Detect which cell encompasses the target text, then output its [x, y] center coordinate. 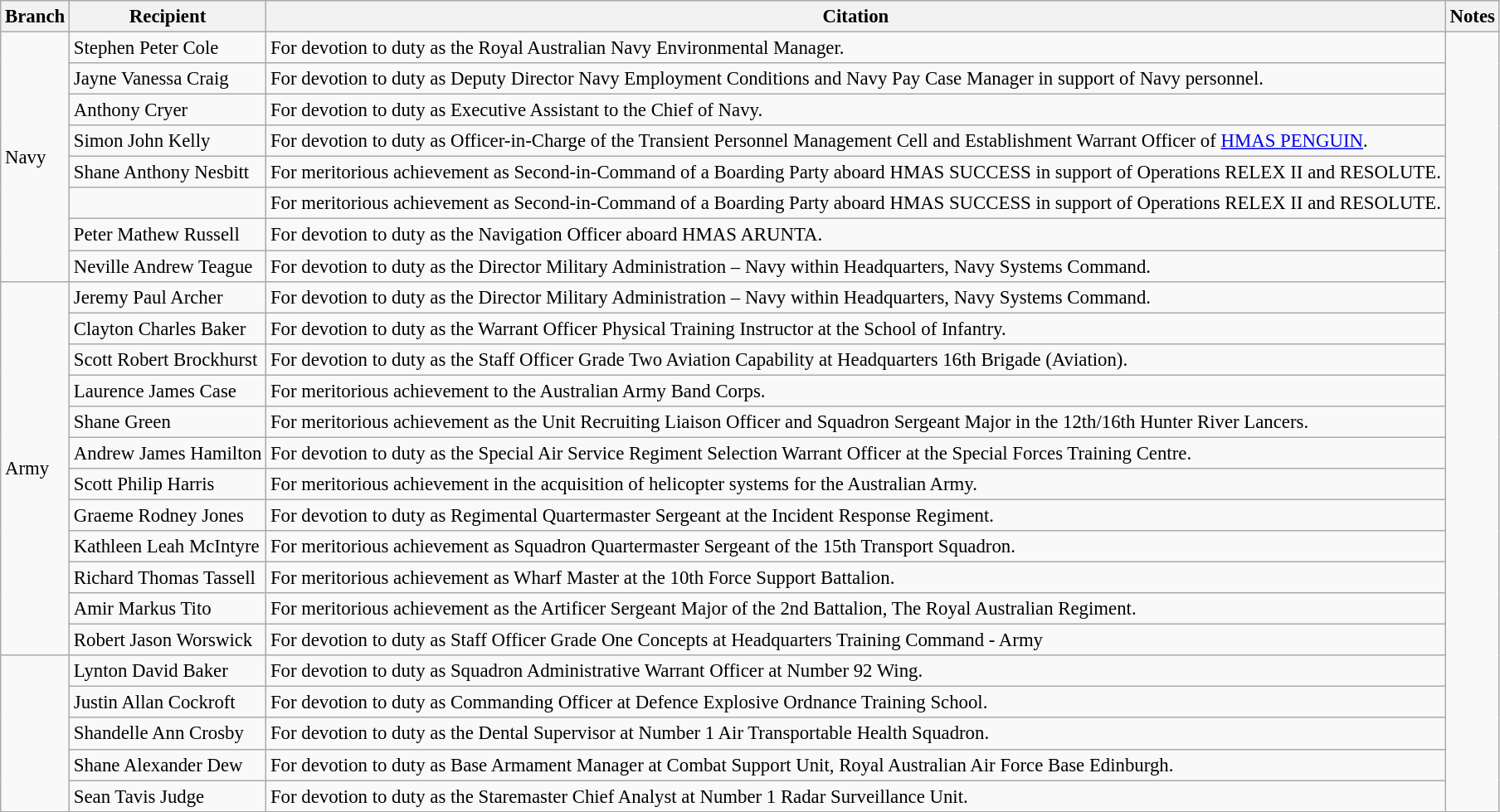
For devotion to duty as Executive Assistant to the Chief of Navy. [856, 110]
Jeremy Paul Archer [168, 297]
For meritorious achievement as the Artificer Sergeant Major of the 2nd Battalion, The Royal Australian Regiment. [856, 609]
Citation [856, 17]
Richard Thomas Tassell [168, 578]
For devotion to duty as Staff Officer Grade One Concepts at Headquarters Training Command - Army [856, 640]
Stephen Peter Cole [168, 48]
For meritorious achievement as the Unit Recruiting Liaison Officer and Squadron Sergeant Major in the 12th/16th Hunter River Lancers. [856, 422]
Justin Allan Cockroft [168, 703]
For devotion to duty as the Staff Officer Grade Two Aviation Capability at Headquarters 16th Brigade (Aviation). [856, 359]
Recipient [168, 17]
Shane Green [168, 422]
For meritorious achievement as Wharf Master at the 10th Force Support Battalion. [856, 578]
Branch [35, 17]
Amir Markus Tito [168, 609]
For meritorious achievement in the acquisition of helicopter systems for the Australian Army. [856, 484]
Navy [35, 158]
Scott Philip Harris [168, 484]
Notes [1472, 17]
For devotion to duty as Squadron Administrative Warrant Officer at Number 92 Wing. [856, 671]
Laurence James Case [168, 391]
Simon John Kelly [168, 141]
For meritorious achievement to the Australian Army Band Corps. [856, 391]
Shandelle Ann Crosby [168, 734]
Andrew James Hamilton [168, 453]
For meritorious achievement as Squadron Quartermaster Sergeant of the 15th Transport Squadron. [856, 547]
For devotion to duty as the Special Air Service Regiment Selection Warrant Officer at the Special Forces Training Centre. [856, 453]
Neville Andrew Teague [168, 266]
Anthony Cryer [168, 110]
Shane Anthony Nesbitt [168, 173]
For devotion to duty as Deputy Director Navy Employment Conditions and Navy Pay Case Manager in support of Navy personnel. [856, 79]
For devotion to duty as Regimental Quartermaster Sergeant at the Incident Response Regiment. [856, 515]
For devotion to duty as the Royal Australian Navy Environmental Manager. [856, 48]
Sean Tavis Judge [168, 796]
Scott Robert Brockhurst [168, 359]
Graeme Rodney Jones [168, 515]
For devotion to duty as the Staremaster Chief Analyst at Number 1 Radar Surveillance Unit. [856, 796]
For devotion to duty as Commanding Officer at Defence Explosive Ordnance Training School. [856, 703]
Kathleen Leah McIntyre [168, 547]
For devotion to duty as the Warrant Officer Physical Training Instructor at the School of Infantry. [856, 328]
Jayne Vanessa Craig [168, 79]
Army [35, 468]
For devotion to duty as Base Armament Manager at Combat Support Unit, Royal Australian Air Force Base Edinburgh. [856, 765]
For devotion to duty as the Dental Supervisor at Number 1 Air Transportable Health Squadron. [856, 734]
For devotion to duty as the Navigation Officer aboard HMAS ARUNTA. [856, 235]
Shane Alexander Dew [168, 765]
Robert Jason Worswick [168, 640]
Lynton David Baker [168, 671]
Clayton Charles Baker [168, 328]
Peter Mathew Russell [168, 235]
For devotion to duty as Officer-in-Charge of the Transient Personnel Management Cell and Establishment Warrant Officer of HMAS PENGUIN. [856, 141]
